Extract the (x, y) coordinate from the center of the cell holding the provided text.  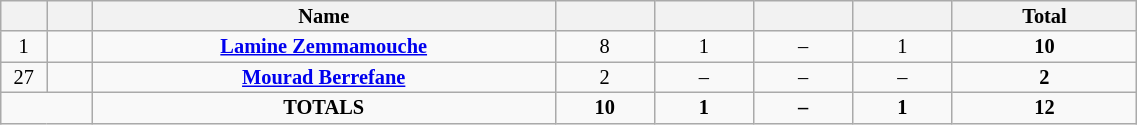
Mourad Berrefane (324, 78)
TOTALS (324, 108)
Name (324, 16)
Lamine Zemmamouche (324, 46)
12 (1044, 108)
Total (1044, 16)
8 (604, 46)
27 (24, 78)
